For the text-containing cell, return its midpoint in [x, y] coordinate format. 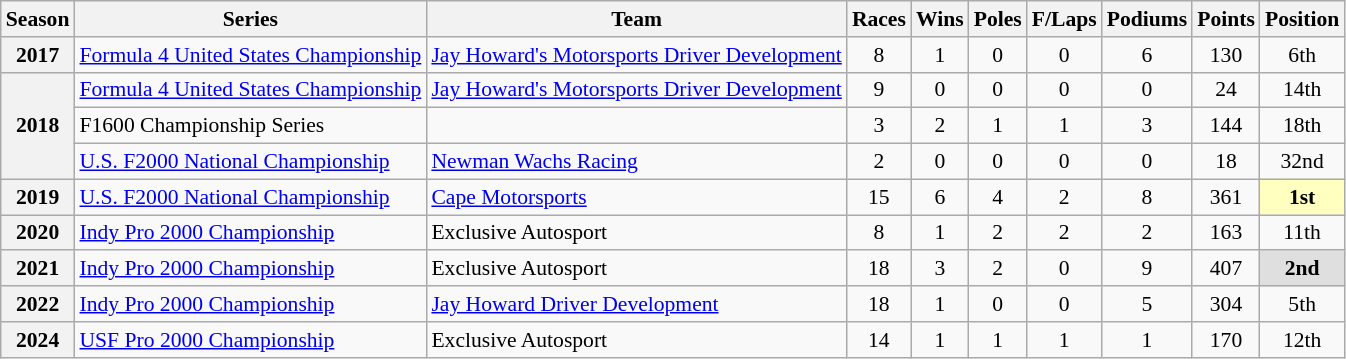
15 [879, 197]
Wins [940, 19]
11th [1302, 233]
304 [1226, 304]
F/Laps [1064, 19]
163 [1226, 233]
Jay Howard Driver Development [636, 304]
F1600 Championship Series [250, 126]
18th [1302, 126]
407 [1226, 269]
5 [1148, 304]
1st [1302, 197]
5th [1302, 304]
2024 [38, 340]
2019 [38, 197]
2020 [38, 233]
12th [1302, 340]
130 [1226, 55]
Newman Wachs Racing [636, 162]
6th [1302, 55]
Position [1302, 19]
170 [1226, 340]
2017 [38, 55]
Season [38, 19]
2018 [38, 126]
14th [1302, 90]
24 [1226, 90]
2022 [38, 304]
Cape Motorsports [636, 197]
361 [1226, 197]
2021 [38, 269]
2nd [1302, 269]
Team [636, 19]
32nd [1302, 162]
14 [879, 340]
Races [879, 19]
USF Pro 2000 Championship [250, 340]
144 [1226, 126]
4 [998, 197]
Poles [998, 19]
Points [1226, 19]
Podiums [1148, 19]
Series [250, 19]
